Provide the [X, Y] coordinate of the cell's center where the given text is located.  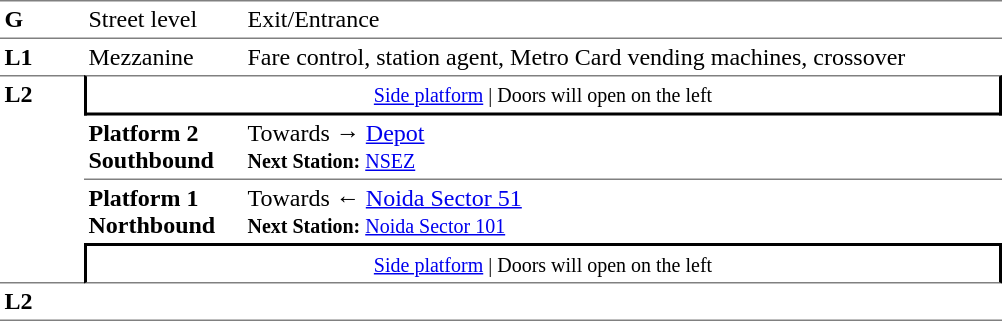
Mezzanine [164, 57]
L2 [42, 179]
Towards ← Noida Sector 51Next Station: Noida Sector 101 [622, 212]
Fare control, station agent, Metro Card vending machines, crossover [622, 57]
G [42, 20]
Platform 1Northbound [164, 212]
L1 [42, 57]
Street level [164, 20]
Towards → DepotNext Station: NSEZ [622, 148]
Exit/Entrance [622, 20]
Platform 2Southbound [164, 148]
